Return [x, y] of the center of cell containing provided text 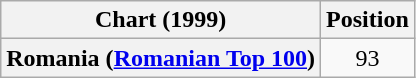
93 [368, 58]
Romania (Romanian Top 100) [161, 58]
Position [368, 20]
Chart (1999) [161, 20]
